Return (x, y) of the center of cell containing provided text 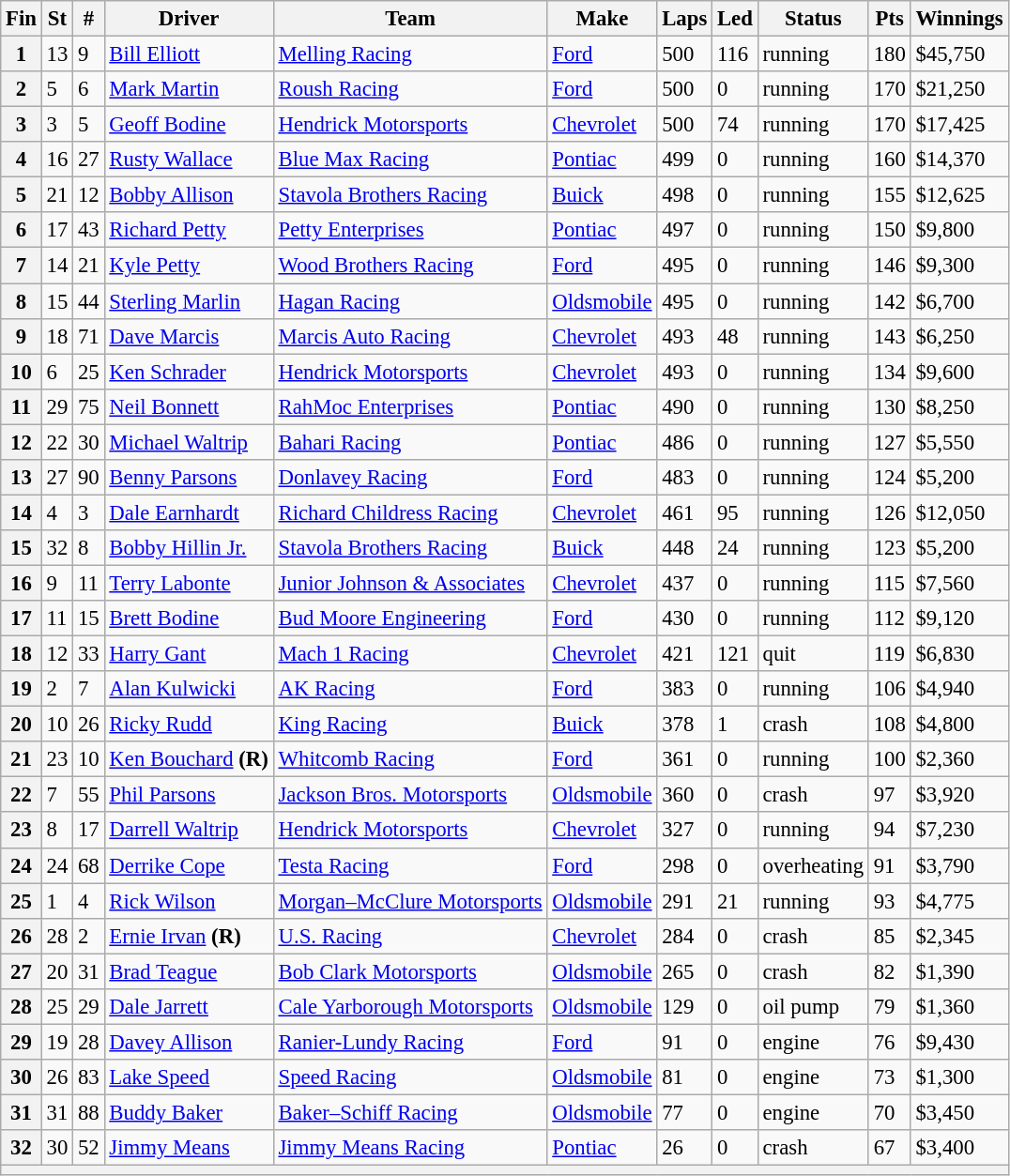
Pts (890, 19)
Testa Racing (410, 865)
Driver (189, 19)
Bobby Allison (189, 195)
68 (88, 865)
Jimmy Means Racing (410, 1148)
77 (685, 1112)
# (88, 19)
Make (603, 19)
Dale Earnhardt (189, 512)
Dale Jarrett (189, 1007)
71 (88, 336)
160 (890, 160)
Cale Yarborough Motorsports (410, 1007)
Derrike Cope (189, 865)
75 (88, 406)
Mark Martin (189, 89)
$6,250 (959, 336)
180 (890, 54)
Terry Labonte (189, 583)
143 (890, 336)
95 (736, 512)
73 (890, 1077)
146 (890, 266)
$3,450 (959, 1112)
298 (685, 865)
383 (685, 689)
Donlavey Racing (410, 478)
Melling Racing (410, 54)
44 (88, 301)
Bob Clark Motorsports (410, 971)
Davey Allison (189, 1042)
265 (685, 971)
82 (890, 971)
126 (890, 512)
U.S. Racing (410, 936)
498 (685, 195)
Laps (685, 19)
Jackson Bros. Motorsports (410, 795)
$9,300 (959, 266)
437 (685, 583)
$21,250 (959, 89)
55 (88, 795)
RahMoc Enterprises (410, 406)
76 (890, 1042)
499 (685, 160)
Winnings (959, 19)
106 (890, 689)
$2,360 (959, 759)
483 (685, 478)
Jimmy Means (189, 1148)
quit (813, 654)
King Racing (410, 725)
oil pump (813, 1007)
$14,370 (959, 160)
Baker–Schiff Racing (410, 1112)
Neil Bonnett (189, 406)
$7,230 (959, 831)
Brett Bodine (189, 619)
$12,050 (959, 512)
Geoff Bodine (189, 125)
70 (890, 1112)
112 (890, 619)
291 (685, 901)
Ricky Rudd (189, 725)
Blue Max Racing (410, 160)
94 (890, 831)
Speed Racing (410, 1077)
79 (890, 1007)
Ken Bouchard (R) (189, 759)
48 (736, 336)
$1,360 (959, 1007)
$9,800 (959, 230)
Brad Teague (189, 971)
Bill Elliott (189, 54)
Richard Childress Racing (410, 512)
124 (890, 478)
$7,560 (959, 583)
88 (88, 1112)
361 (685, 759)
Darrell Waltrip (189, 831)
Rusty Wallace (189, 160)
378 (685, 725)
123 (890, 548)
Sterling Marlin (189, 301)
Ernie Irvan (R) (189, 936)
119 (890, 654)
108 (890, 725)
$12,625 (959, 195)
$3,400 (959, 1148)
Fin (22, 19)
67 (890, 1148)
129 (685, 1007)
90 (88, 478)
AK Racing (410, 689)
497 (685, 230)
Richard Petty (189, 230)
$6,700 (959, 301)
$9,430 (959, 1042)
Morgan–McClure Motorsports (410, 901)
$3,790 (959, 865)
$6,830 (959, 654)
448 (685, 548)
Kyle Petty (189, 266)
284 (685, 936)
127 (890, 442)
100 (890, 759)
$4,775 (959, 901)
Phil Parsons (189, 795)
115 (890, 583)
97 (890, 795)
$1,300 (959, 1077)
43 (88, 230)
83 (88, 1077)
$9,600 (959, 372)
$9,120 (959, 619)
360 (685, 795)
327 (685, 831)
Rick Wilson (189, 901)
Dave Marcis (189, 336)
486 (685, 442)
461 (685, 512)
33 (88, 654)
Michael Waltrip (189, 442)
$3,920 (959, 795)
490 (685, 406)
Bobby Hillin Jr. (189, 548)
74 (736, 125)
155 (890, 195)
Ken Schrader (189, 372)
overheating (813, 865)
116 (736, 54)
Team (410, 19)
$8,250 (959, 406)
Petty Enterprises (410, 230)
121 (736, 654)
$2,345 (959, 936)
Roush Racing (410, 89)
Led (736, 19)
Junior Johnson & Associates (410, 583)
$4,800 (959, 725)
Marcis Auto Racing (410, 336)
Ranier-Lundy Racing (410, 1042)
Lake Speed (189, 1077)
150 (890, 230)
$45,750 (959, 54)
$4,940 (959, 689)
Hagan Racing (410, 301)
Mach 1 Racing (410, 654)
Whitcomb Racing (410, 759)
52 (88, 1148)
$5,550 (959, 442)
Bud Moore Engineering (410, 619)
$17,425 (959, 125)
81 (685, 1077)
421 (685, 654)
Status (813, 19)
Benny Parsons (189, 478)
Alan Kulwicki (189, 689)
Bahari Racing (410, 442)
St (56, 19)
130 (890, 406)
142 (890, 301)
Harry Gant (189, 654)
134 (890, 372)
Buddy Baker (189, 1112)
93 (890, 901)
$1,390 (959, 971)
85 (890, 936)
Wood Brothers Racing (410, 266)
430 (685, 619)
